Detect which cell encompasses the target text, then output its (X, Y) center coordinate. 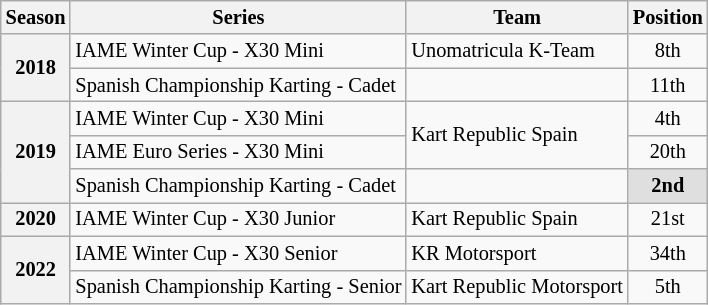
34th (668, 253)
5th (668, 287)
2nd (668, 186)
IAME Winter Cup - X30 Senior (238, 253)
Position (668, 17)
21st (668, 219)
2020 (36, 219)
Kart Republic Motorsport (516, 287)
IAME Euro Series - X30 Mini (238, 152)
20th (668, 152)
2019 (36, 152)
4th (668, 118)
Season (36, 17)
2018 (36, 68)
IAME Winter Cup - X30 Junior (238, 219)
Spanish Championship Karting - Senior (238, 287)
Unomatricula K-Team (516, 51)
11th (668, 85)
KR Motorsport (516, 253)
2022 (36, 270)
Series (238, 17)
8th (668, 51)
Team (516, 17)
